Search for the cell housing the specified text and yield its [X, Y] center coordinate. 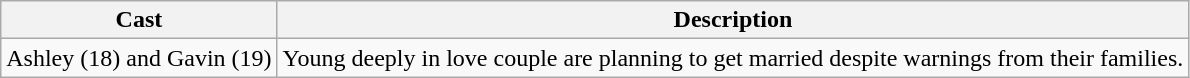
Description [733, 20]
Cast [139, 20]
Young deeply in love couple are planning to get married despite warnings from their families. [733, 58]
Ashley (18) and Gavin (19) [139, 58]
